Identify which cell holds the provided text, then report its [X, Y] central coordinate. 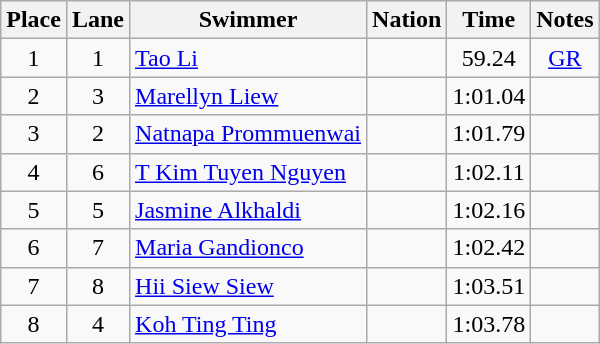
Tao Li [248, 58]
GR [565, 58]
Koh Ting Ting [248, 324]
Time [489, 20]
1:02.16 [489, 210]
T Kim Tuyen Nguyen [248, 172]
Notes [565, 20]
1:01.04 [489, 96]
1:02.42 [489, 248]
Nation [407, 20]
Natnapa Prommuenwai [248, 134]
1:03.78 [489, 324]
Swimmer [248, 20]
1:02.11 [489, 172]
1:01.79 [489, 134]
1:03.51 [489, 286]
Hii Siew Siew [248, 286]
Lane [98, 20]
Place [34, 20]
Maria Gandionco [248, 248]
59.24 [489, 58]
Marellyn Liew [248, 96]
Jasmine Alkhaldi [248, 210]
